Return the (x, y) coordinate for the center point of the cell that contains the specified text.  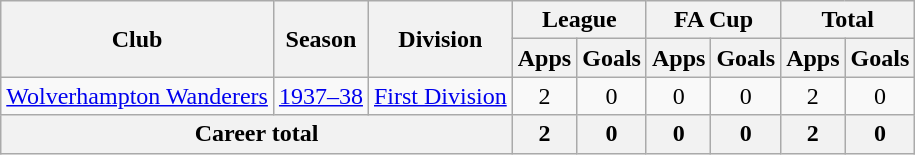
FA Cup (713, 20)
Wolverhampton Wanderers (138, 96)
League (579, 20)
Division (440, 39)
First Division (440, 96)
Career total (257, 134)
Club (138, 39)
Total (848, 20)
Season (320, 39)
1937–38 (320, 96)
